Detect which cell encompasses the target text, then output its [X, Y] center coordinate. 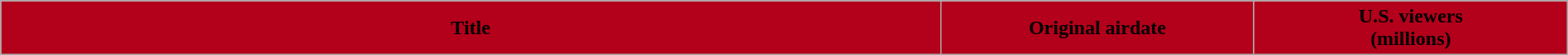
Title [471, 28]
Original airdate [1097, 28]
U.S. viewers(millions) [1411, 28]
